Identify which cell holds the provided text, then report its (X, Y) central coordinate. 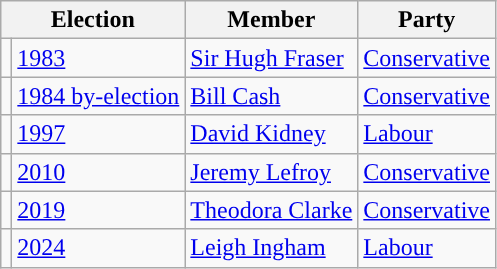
Party (427, 20)
1984 by-election (98, 96)
2019 (98, 210)
1997 (98, 134)
2024 (98, 248)
1983 (98, 58)
Jeremy Lefroy (272, 172)
Bill Cash (272, 96)
Leigh Ingham (272, 248)
Theodora Clarke (272, 210)
2010 (98, 172)
Sir Hugh Fraser (272, 58)
Member (272, 20)
Election (93, 20)
David Kidney (272, 134)
